Provide the (x, y) coordinate of the cell's center where the given text is located.  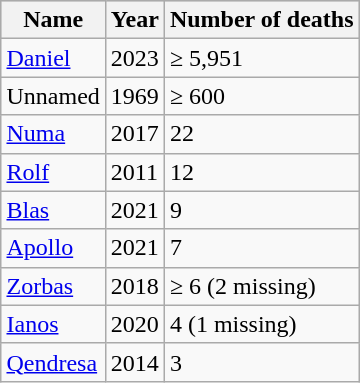
22 (262, 134)
Daniel (53, 58)
12 (262, 172)
2017 (134, 134)
Rolf (53, 172)
Numa (53, 134)
9 (262, 210)
≥ 600 (262, 96)
Apollo (53, 248)
4 (1 missing) (262, 324)
2014 (134, 362)
7 (262, 248)
1969 (134, 96)
2020 (134, 324)
2018 (134, 286)
3 (262, 362)
Blas (53, 210)
Qendresa (53, 362)
Year (134, 20)
Unnamed (53, 96)
Name (53, 20)
2011 (134, 172)
2023 (134, 58)
≥ 6 (2 missing) (262, 286)
≥ 5,951 (262, 58)
Ianos (53, 324)
Number of deaths (262, 20)
Zorbas (53, 286)
